Provide the (x, y) coordinate of the cell's center where the given text is located.  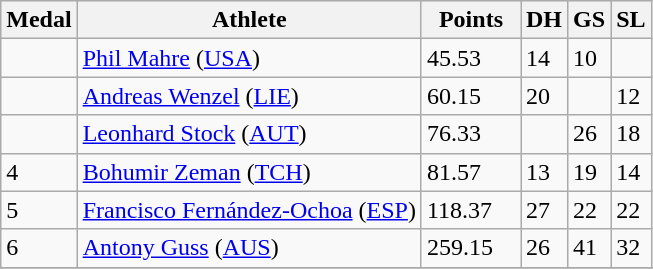
SL (631, 20)
259.15 (470, 248)
12 (631, 96)
19 (590, 172)
GS (590, 20)
27 (544, 210)
6 (39, 248)
Andreas Wenzel (LIE) (249, 96)
20 (544, 96)
Leonhard Stock (AUT) (249, 134)
41 (590, 248)
81.57 (470, 172)
4 (39, 172)
18 (631, 134)
5 (39, 210)
10 (590, 58)
Medal (39, 20)
Phil Mahre (USA) (249, 58)
Athlete (249, 20)
13 (544, 172)
76.33 (470, 134)
Points (470, 20)
Bohumir Zeman (TCH) (249, 172)
DH (544, 20)
Francisco Fernández-Ochoa (ESP) (249, 210)
45.53 (470, 58)
32 (631, 248)
Antony Guss (AUS) (249, 248)
60.15 (470, 96)
118.37 (470, 210)
